Output the (X, Y) coordinate of the center of the cell containing the given text.  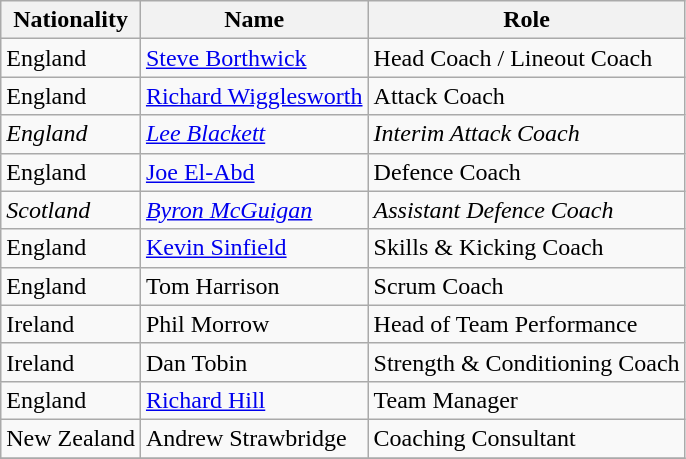
Head Coach / Lineout Coach (526, 58)
Name (254, 20)
Scotland (71, 210)
Attack Coach (526, 96)
Kevin Sinfield (254, 248)
Team Manager (526, 400)
Coaching Consultant (526, 438)
Andrew Strawbridge (254, 438)
Defence Coach (526, 172)
Richard Hill (254, 400)
Head of Team Performance (526, 324)
Lee Blackett (254, 134)
Dan Tobin (254, 362)
Richard Wigglesworth (254, 96)
Steve Borthwick (254, 58)
Nationality (71, 20)
Strength & Conditioning Coach (526, 362)
Interim Attack Coach (526, 134)
Byron McGuigan (254, 210)
New Zealand (71, 438)
Skills & Kicking Coach (526, 248)
Phil Morrow (254, 324)
Tom Harrison (254, 286)
Assistant Defence Coach (526, 210)
Role (526, 20)
Joe El-Abd (254, 172)
Scrum Coach (526, 286)
